Provide the [x, y] coordinate of the cell's center where the given text is located.  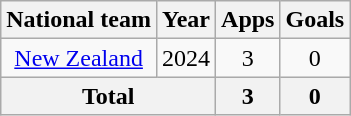
2024 [186, 58]
New Zealand [79, 58]
Goals [315, 20]
Total [108, 96]
Apps [248, 20]
Year [186, 20]
National team [79, 20]
